Detect which cell encompasses the target text, then output its (X, Y) center coordinate. 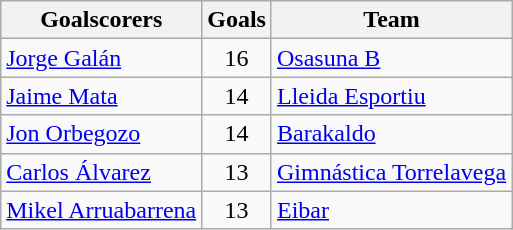
Lleida Esportiu (391, 96)
Gimnástica Torrelavega (391, 172)
16 (237, 58)
Jon Orbegozo (102, 134)
Goals (237, 20)
Carlos Álvarez (102, 172)
Mikel Arruabarrena (102, 210)
Barakaldo (391, 134)
Jorge Galán (102, 58)
Goalscorers (102, 20)
Jaime Mata (102, 96)
Team (391, 20)
Osasuna B (391, 58)
Eibar (391, 210)
